Determine the (x, y) coordinate at the center of the cell enclosing the given text.  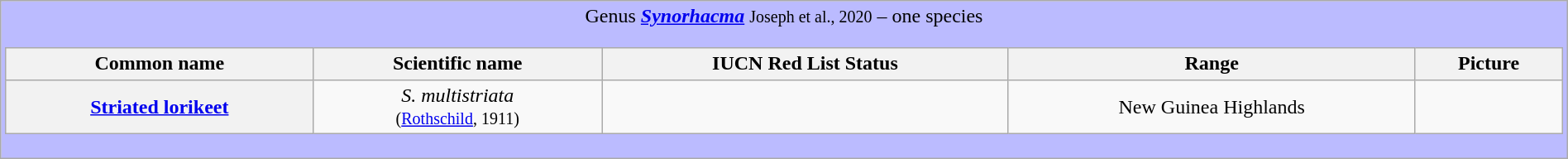
Picture (1489, 64)
Common name (160, 64)
Range (1212, 64)
New Guinea Highlands (1212, 106)
Striated lorikeet (160, 106)
Scientific name (458, 64)
S. multistriata (Rothschild, 1911) (458, 106)
IUCN Red List Status (806, 64)
